Identify which cell holds the provided text, then report its (X, Y) central coordinate. 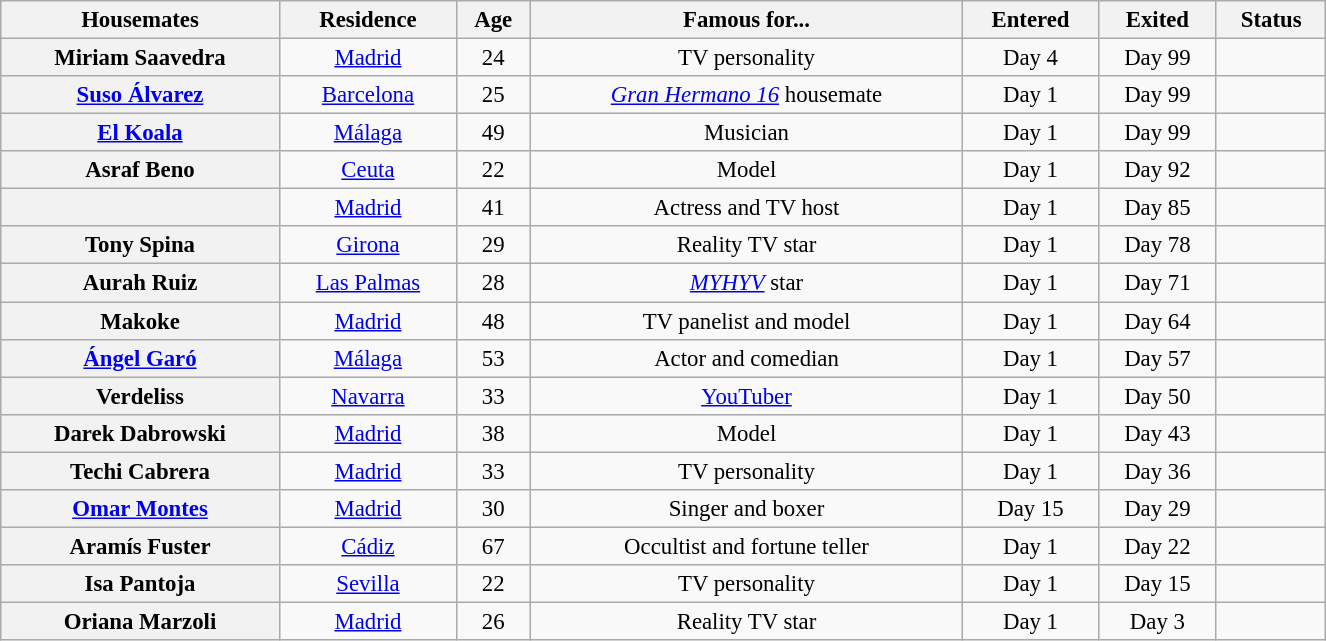
Age (493, 20)
Actress and TV host (746, 208)
Tony Spina (140, 245)
Musician (746, 133)
Day 3 (1157, 621)
Asraf Beno (140, 170)
48 (493, 321)
Exited (1157, 20)
Girona (368, 245)
Ángel Garó (140, 358)
Makoke (140, 321)
Aramís Fuster (140, 546)
24 (493, 57)
49 (493, 133)
Day 85 (1157, 208)
Occultist and fortune teller (746, 546)
Miriam Saavedra (140, 57)
Entered (1031, 20)
Housemates (140, 20)
Darek Dabrowski (140, 433)
30 (493, 508)
Residence (368, 20)
Actor and comedian (746, 358)
YouTuber (746, 396)
Day 64 (1157, 321)
Day 43 (1157, 433)
Day 78 (1157, 245)
Famous for... (746, 20)
Sevilla (368, 584)
Omar Montes (140, 508)
Gran Hermano 16 housemate (746, 95)
Day 50 (1157, 396)
Day 36 (1157, 471)
Aurah Ruiz (140, 283)
Cádiz (368, 546)
Las Palmas (368, 283)
Barcelona (368, 95)
29 (493, 245)
El Koala (140, 133)
26 (493, 621)
Day 29 (1157, 508)
38 (493, 433)
Status (1270, 20)
Oriana Marzoli (140, 621)
Navarra (368, 396)
Ceuta (368, 170)
Day 4 (1031, 57)
53 (493, 358)
Suso Álvarez (140, 95)
Day 71 (1157, 283)
Day 92 (1157, 170)
Isa Pantoja (140, 584)
41 (493, 208)
Verdeliss (140, 396)
Techi Cabrera (140, 471)
Singer and boxer (746, 508)
Day 22 (1157, 546)
TV panelist and model (746, 321)
28 (493, 283)
Day 57 (1157, 358)
25 (493, 95)
67 (493, 546)
MYHYV star (746, 283)
